Identify which cell holds the provided text, then report its [x, y] central coordinate. 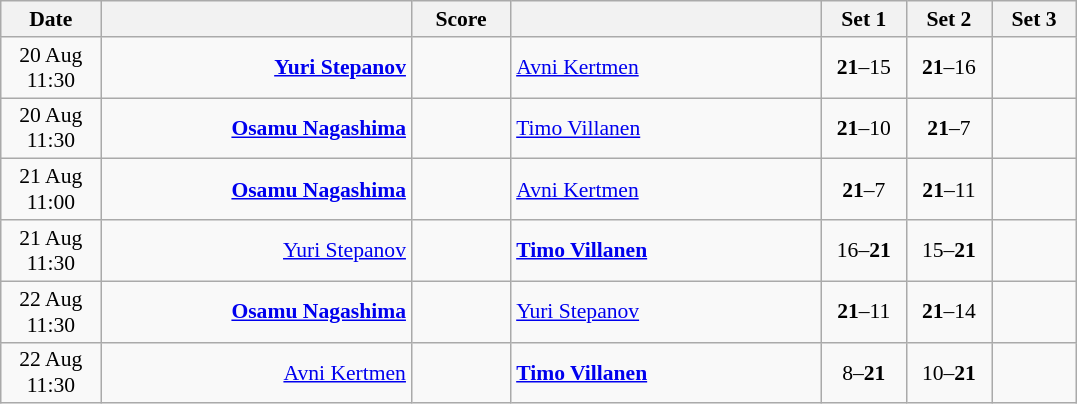
Set 3 [1034, 19]
21 Aug11:30 [51, 250]
21–10 [864, 128]
21–14 [948, 312]
15–21 [948, 250]
10–21 [948, 372]
21–16 [948, 68]
21–15 [864, 68]
21 Aug11:00 [51, 190]
Set 2 [948, 19]
Set 1 [864, 19]
Score [461, 19]
16–21 [864, 250]
8–21 [864, 372]
Date [51, 19]
